Provide the [x, y] coordinate of the cell's center where the given text is located.  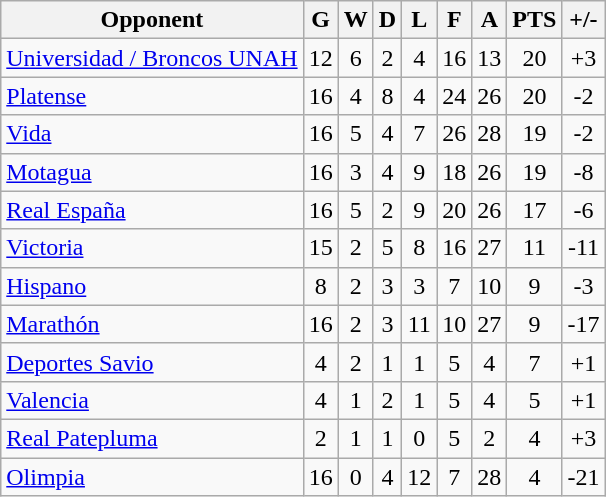
Motagua [152, 172]
-17 [584, 324]
Olimpia [152, 477]
18 [454, 172]
PTS [534, 20]
-11 [584, 248]
Marathón [152, 324]
-21 [584, 477]
24 [454, 96]
L [420, 20]
D [387, 20]
F [454, 20]
6 [356, 58]
15 [320, 248]
G [320, 20]
Platense [152, 96]
Opponent [152, 20]
Hispano [152, 286]
Vida [152, 134]
17 [534, 210]
Universidad / Broncos UNAH [152, 58]
Deportes Savio [152, 362]
13 [490, 58]
Real Patepluma [152, 438]
W [356, 20]
Victoria [152, 248]
-3 [584, 286]
+/- [584, 20]
-6 [584, 210]
A [490, 20]
-8 [584, 172]
Valencia [152, 400]
Real España [152, 210]
